Determine the (x, y) coordinate at the center of the cell enclosing the given text.  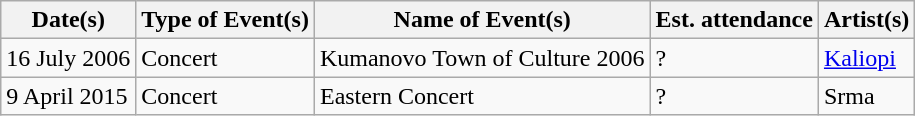
Est. attendance (734, 20)
Srma (866, 96)
Artist(s) (866, 20)
Kaliopi (866, 58)
Eastern Concert (482, 96)
9 April 2015 (68, 96)
Name of Event(s) (482, 20)
Type of Event(s) (226, 20)
16 July 2006 (68, 58)
Date(s) (68, 20)
Kumanovo Town of Culture 2006 (482, 58)
